Locate the cell with the specified text and output its (X, Y) center coordinate. 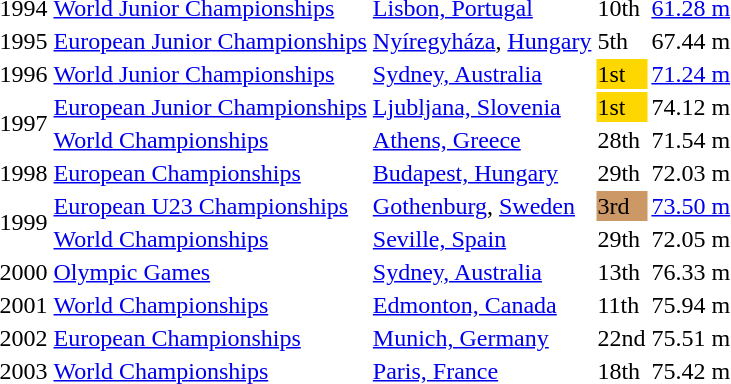
13th (622, 272)
28th (622, 140)
Seville, Spain (482, 239)
3rd (622, 206)
Olympic Games (210, 272)
22nd (622, 338)
Gothenburg, Sweden (482, 206)
5th (622, 41)
Edmonton, Canada (482, 305)
European U23 Championships (210, 206)
Nyíregyháza, Hungary (482, 41)
11th (622, 305)
Munich, Germany (482, 338)
Athens, Greece (482, 140)
World Junior Championships (210, 74)
Ljubljana, Slovenia (482, 107)
Budapest, Hungary (482, 173)
